Pinpoint the cell where the given text exists, returning its (x, y) midpoint coordinate. 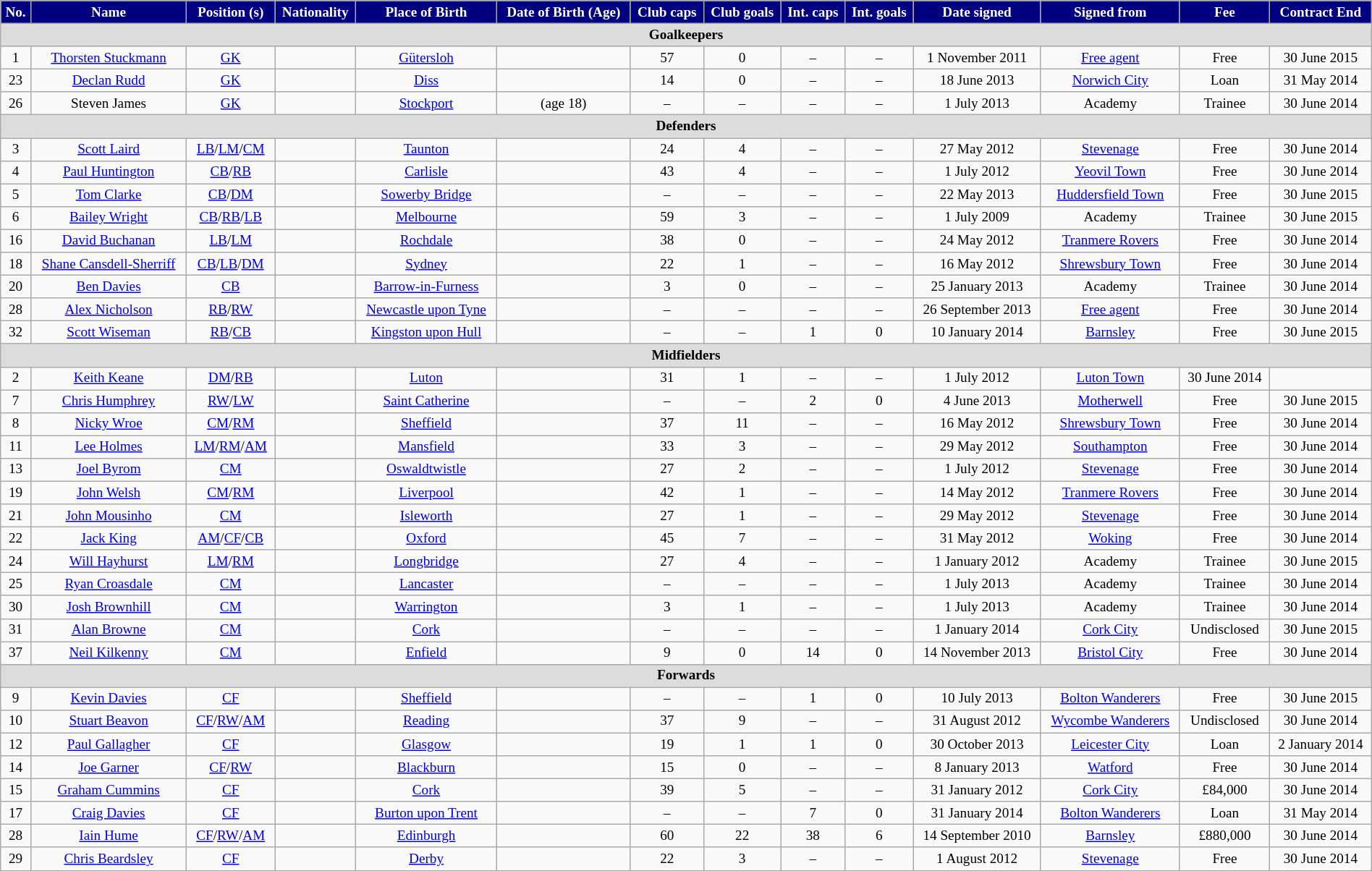
Bristol City (1110, 653)
£880,000 (1224, 836)
LB/LM (231, 241)
DM/RB (231, 378)
John Welsh (109, 493)
Enfield (426, 653)
17 (16, 813)
Leicester City (1110, 744)
14 November 2013 (977, 653)
Blackburn (426, 768)
No. (16, 12)
Craig Davies (109, 813)
Liverpool (426, 493)
30 (16, 607)
Watford (1110, 768)
£84,000 (1224, 790)
Kevin Davies (109, 699)
14 September 2010 (977, 836)
Gütersloh (426, 58)
20 (16, 286)
60 (667, 836)
RW/LW (231, 401)
Luton (426, 378)
Luton Town (1110, 378)
Burton upon Trent (426, 813)
Name (109, 12)
Nationality (316, 12)
Place of Birth (426, 12)
Warrington (426, 607)
57 (667, 58)
Reading (426, 721)
RB/RW (231, 310)
Yeovil Town (1110, 172)
Derby (426, 859)
Date of Birth (Age) (563, 12)
32 (16, 333)
Club goals (742, 12)
31 January 2012 (977, 790)
43 (667, 172)
1 January 2012 (977, 561)
Lancaster (426, 585)
Diss (426, 80)
Chris Beardsley (109, 859)
31 May 2012 (977, 538)
Midfielders (686, 355)
CB/RB/LB (231, 218)
CF/RW (231, 768)
Melbourne (426, 218)
2 January 2014 (1321, 744)
John Mousinho (109, 516)
42 (667, 493)
Lee Holmes (109, 447)
25 (16, 585)
Graham Cummins (109, 790)
29 (16, 859)
LB/LM/CM (231, 149)
Tom Clarke (109, 195)
1 August 2012 (977, 859)
Oxford (426, 538)
(age 18) (563, 103)
CB (231, 286)
Neil Kilkenny (109, 653)
30 October 2013 (977, 744)
LM/RM (231, 561)
45 (667, 538)
Longbridge (426, 561)
1 November 2011 (977, 58)
CB/DM (231, 195)
26 (16, 103)
16 (16, 241)
18 June 2013 (977, 80)
13 (16, 470)
12 (16, 744)
31 January 2014 (977, 813)
Carlisle (426, 172)
Joe Garner (109, 768)
Saint Catherine (426, 401)
Sowerby Bridge (426, 195)
Keith Keane (109, 378)
Bailey Wright (109, 218)
39 (667, 790)
Isleworth (426, 516)
Nicky Wroe (109, 424)
Scott Wiseman (109, 333)
21 (16, 516)
Ryan Croasdale (109, 585)
RB/CB (231, 333)
Int. goals (879, 12)
Steven James (109, 103)
Sydney (426, 264)
59 (667, 218)
Club caps (667, 12)
CB/RB (231, 172)
Southampton (1110, 447)
33 (667, 447)
Kingston upon Hull (426, 333)
AM/CF/CB (231, 538)
26 September 2013 (977, 310)
Signed from (1110, 12)
Barrow-in-Furness (426, 286)
Iain Hume (109, 836)
10 (16, 721)
22 May 2013 (977, 195)
4 June 2013 (977, 401)
10 January 2014 (977, 333)
Huddersfield Town (1110, 195)
24 May 2012 (977, 241)
Taunton (426, 149)
14 May 2012 (977, 493)
Position (s) (231, 12)
Glasgow (426, 744)
Alan Browne (109, 630)
8 (16, 424)
Motherwell (1110, 401)
Newcastle upon Tyne (426, 310)
Oswaldtwistle (426, 470)
Paul Huntington (109, 172)
LM/RM/AM (231, 447)
Alex Nicholson (109, 310)
Goalkeepers (686, 35)
Declan Rudd (109, 80)
Edinburgh (426, 836)
27 May 2012 (977, 149)
18 (16, 264)
Shane Cansdell-Sherriff (109, 264)
Norwich City (1110, 80)
10 July 2013 (977, 699)
Woking (1110, 538)
1 January 2014 (977, 630)
23 (16, 80)
Stuart Beavon (109, 721)
Will Hayhurst (109, 561)
Forwards (686, 676)
1 July 2009 (977, 218)
Joel Byrom (109, 470)
25 January 2013 (977, 286)
8 January 2013 (977, 768)
Wycombe Wanderers (1110, 721)
Scott Laird (109, 149)
Chris Humphrey (109, 401)
Contract End (1321, 12)
Ben Davies (109, 286)
Date signed (977, 12)
Fee (1224, 12)
CB/LB/DM (231, 264)
Mansfield (426, 447)
Paul Gallagher (109, 744)
Thorsten Stuckmann (109, 58)
31 August 2012 (977, 721)
Stockport (426, 103)
Jack King (109, 538)
Int. caps (813, 12)
David Buchanan (109, 241)
Defenders (686, 127)
Josh Brownhill (109, 607)
Rochdale (426, 241)
